For the text-containing cell, return its midpoint in [x, y] coordinate format. 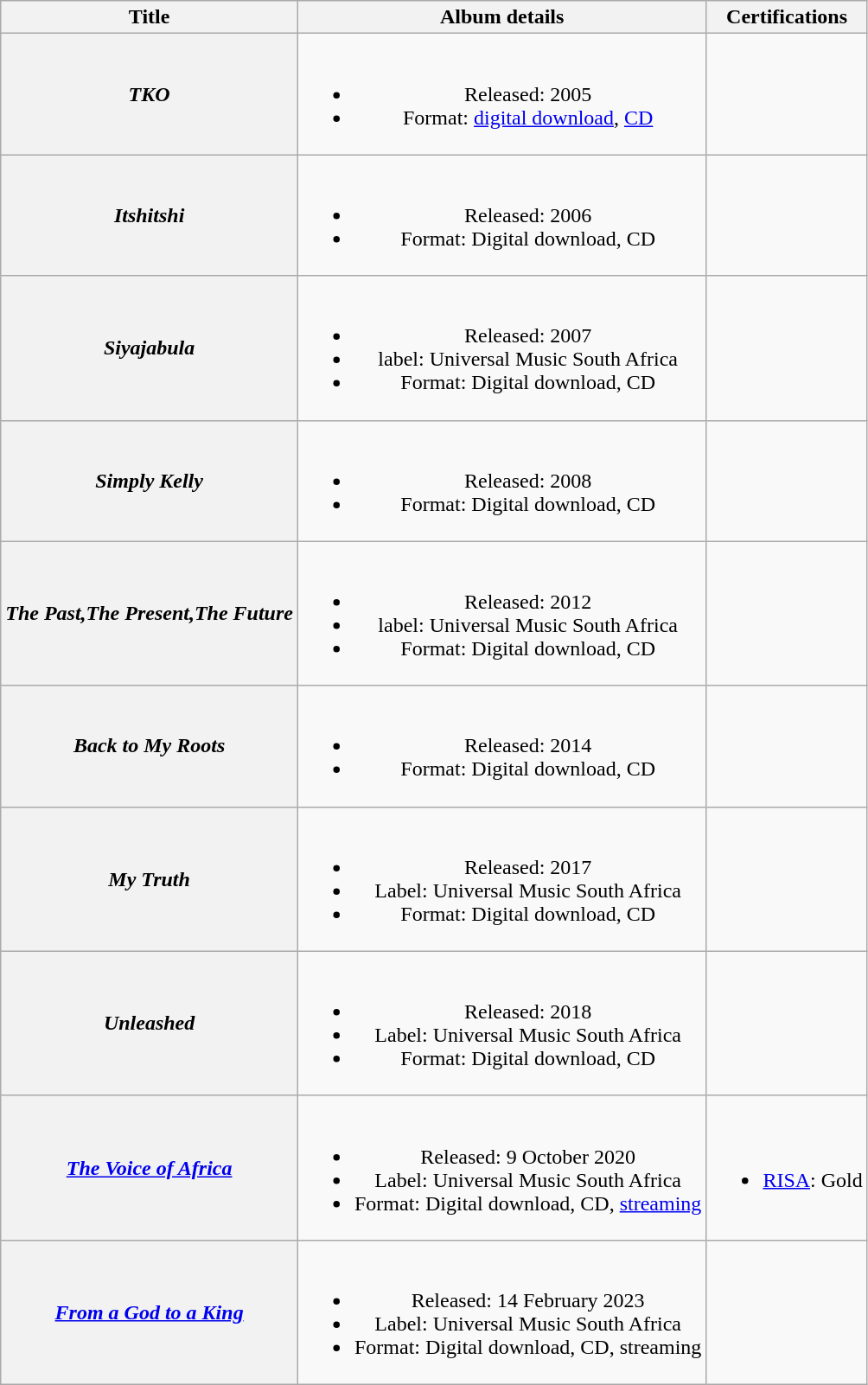
Title [150, 17]
The Past,The Present,The Future [150, 614]
Released: 14 February 2023Label: Universal Music South AfricaFormat: Digital download, CD, streaming [501, 1312]
Album details [501, 17]
Released: 2006Format: Digital download, CD [501, 215]
Back to My Roots [150, 746]
Siyajabula [150, 348]
Unleashed [150, 1024]
Released: 2007label: Universal Music South AfricaFormat: Digital download, CD [501, 348]
Certifications [787, 17]
Simply Kelly [150, 481]
Released: 2005Format: digital download, CD [501, 94]
Itshitshi [150, 215]
Released: 2012label: Universal Music South AfricaFormat: Digital download, CD [501, 614]
The Voice of Africa [150, 1167]
From a God to a King [150, 1312]
TKO [150, 94]
RISA: Gold [787, 1167]
Released: 2008Format: Digital download, CD [501, 481]
Released: 2017Label: Universal Music South AfricaFormat: Digital download, CD [501, 878]
Released: 2014Format: Digital download, CD [501, 746]
My Truth [150, 878]
Released: 2018Label: Universal Music South AfricaFormat: Digital download, CD [501, 1024]
Released: 9 October 2020Label: Universal Music South AfricaFormat: Digital download, CD, streaming [501, 1167]
